Find where the given text appears and provide that cell's center as (X, Y) coordinate. 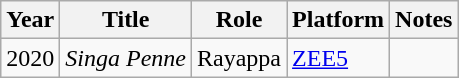
Year (30, 20)
2020 (30, 58)
Platform (338, 20)
Title (126, 20)
Rayappa (240, 58)
Role (240, 20)
Notes (424, 20)
ZEE5 (338, 58)
Singa Penne (126, 58)
